Scan for the cell matching the given text and deliver its [X, Y] coordinate at center. 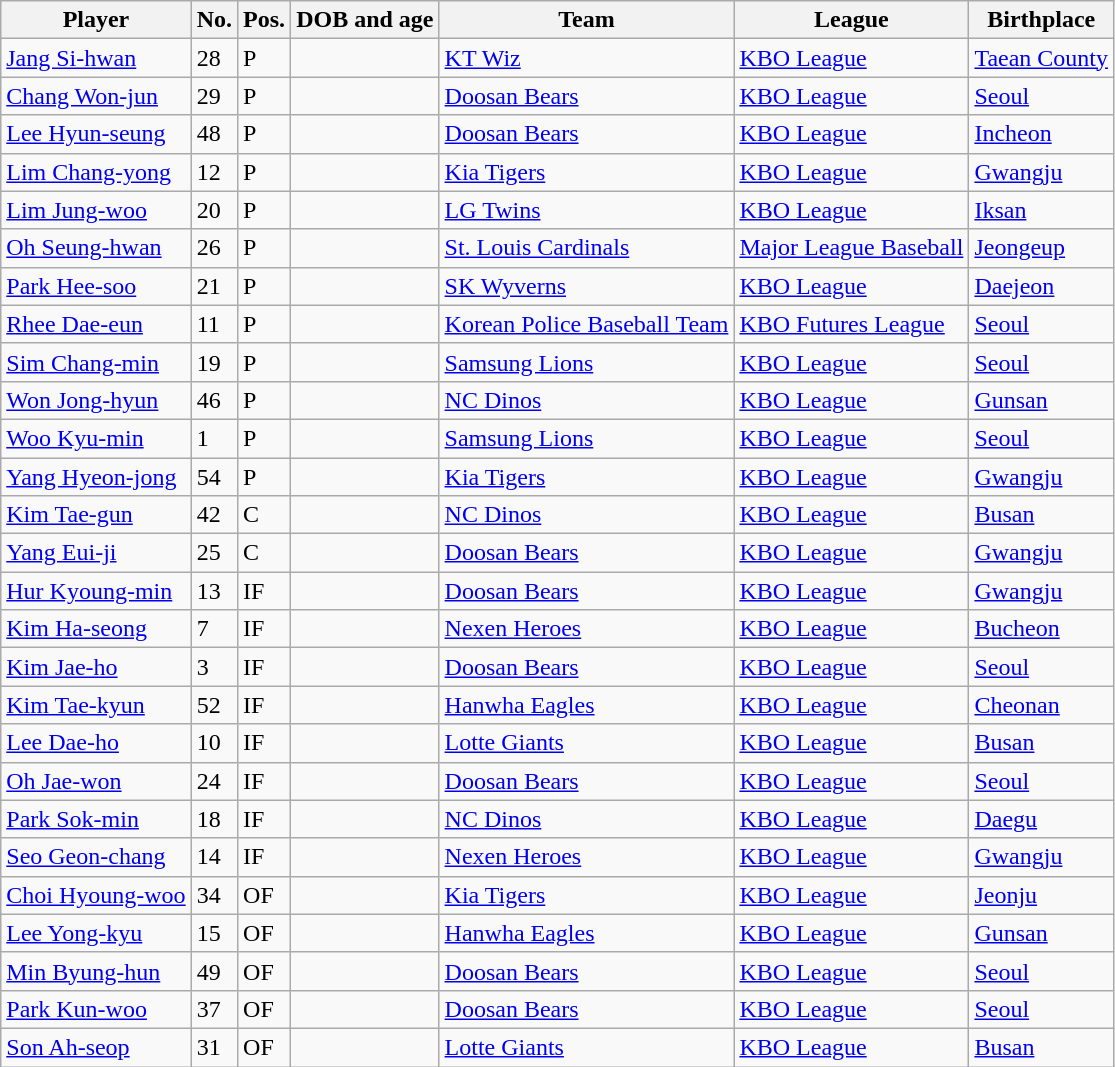
1 [214, 438]
Lim Jung-woo [96, 210]
Lee Dae-ho [96, 743]
13 [214, 591]
Daejeon [1042, 286]
Park Sok-min [96, 819]
No. [214, 20]
Lim Chang-yong [96, 172]
24 [214, 781]
Taean County [1042, 58]
7 [214, 629]
19 [214, 362]
Son Ah-seop [96, 1047]
54 [214, 477]
3 [214, 667]
Sim Chang-min [96, 362]
46 [214, 400]
Major League Baseball [852, 248]
LG Twins [586, 210]
Kim Tae-gun [96, 515]
Jeongeup [1042, 248]
20 [214, 210]
11 [214, 324]
KT Wiz [586, 58]
KBO Futures League [852, 324]
Won Jong-hyun [96, 400]
Rhee Dae-eun [96, 324]
Chang Won-jun [96, 96]
Lee Hyun-seung [96, 134]
34 [214, 895]
14 [214, 857]
Oh Seung-hwan [96, 248]
Kim Tae-kyun [96, 705]
25 [214, 553]
Korean Police Baseball Team [586, 324]
Bucheon [1042, 629]
10 [214, 743]
26 [214, 248]
Jeonju [1042, 895]
Incheon [1042, 134]
21 [214, 286]
29 [214, 96]
Player [96, 20]
League [852, 20]
Daegu [1042, 819]
Kim Ha-seong [96, 629]
Min Byung-hun [96, 971]
12 [214, 172]
Pos. [264, 20]
Seo Geon-chang [96, 857]
52 [214, 705]
St. Louis Cardinals [586, 248]
Birthplace [1042, 20]
Choi Hyoung-woo [96, 895]
48 [214, 134]
Kim Jae-ho [96, 667]
SK Wyverns [586, 286]
DOB and age [365, 20]
Hur Kyoung-min [96, 591]
Iksan [1042, 210]
Park Hee-soo [96, 286]
Yang Eui-ji [96, 553]
31 [214, 1047]
Team [586, 20]
28 [214, 58]
15 [214, 933]
Lee Yong-kyu [96, 933]
37 [214, 1009]
18 [214, 819]
Park Kun-woo [96, 1009]
49 [214, 971]
Jang Si-hwan [96, 58]
Woo Kyu-min [96, 438]
Oh Jae-won [96, 781]
Yang Hyeon-jong [96, 477]
Cheonan [1042, 705]
42 [214, 515]
